Return (x, y) of the center of cell containing provided text 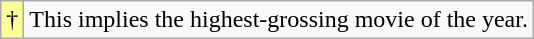
This implies the highest-grossing movie of the year. (279, 20)
† (12, 20)
